Return the (X, Y) coordinate for the center point of the cell that contains the specified text.  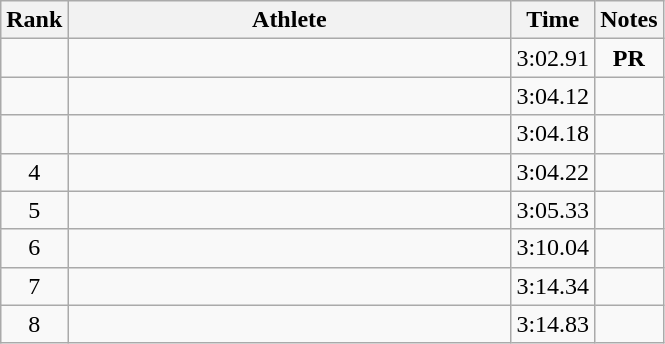
3:14.34 (553, 286)
3:04.22 (553, 172)
Notes (629, 20)
3:05.33 (553, 210)
3:02.91 (553, 58)
7 (34, 286)
4 (34, 172)
6 (34, 248)
Athlete (290, 20)
3:10.04 (553, 248)
Rank (34, 20)
3:14.83 (553, 324)
3:04.12 (553, 96)
8 (34, 324)
PR (629, 58)
5 (34, 210)
3:04.18 (553, 134)
Time (553, 20)
